Search for the cell housing the specified text and yield its (x, y) center coordinate. 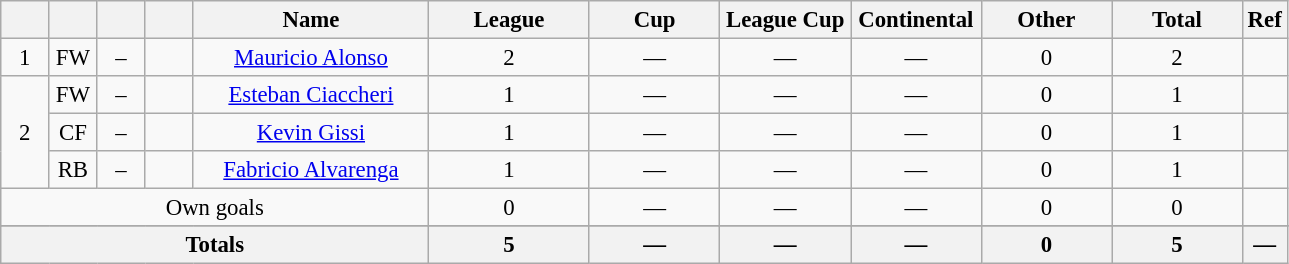
RB (73, 170)
Totals (215, 245)
Total (1178, 20)
Other (1046, 20)
Cup (654, 20)
League (510, 20)
Mauricio Alonso (311, 58)
Fabricio Alvarenga (311, 170)
Continental (916, 20)
Kevin Gissi (311, 133)
Name (311, 20)
CF (73, 133)
Esteban Ciaccheri (311, 95)
Ref (1264, 20)
Own goals (215, 208)
League Cup (786, 20)
